Scan for the cell matching the given text and deliver its (X, Y) coordinate at center. 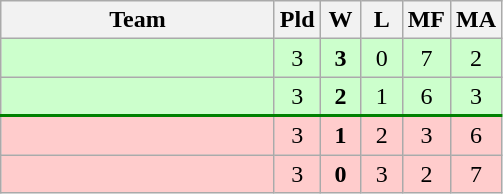
MF (426, 20)
Pld (297, 20)
MA (476, 20)
L (382, 20)
Team (138, 20)
W (340, 20)
